Output the (x, y) coordinate of the center of the cell containing the given text.  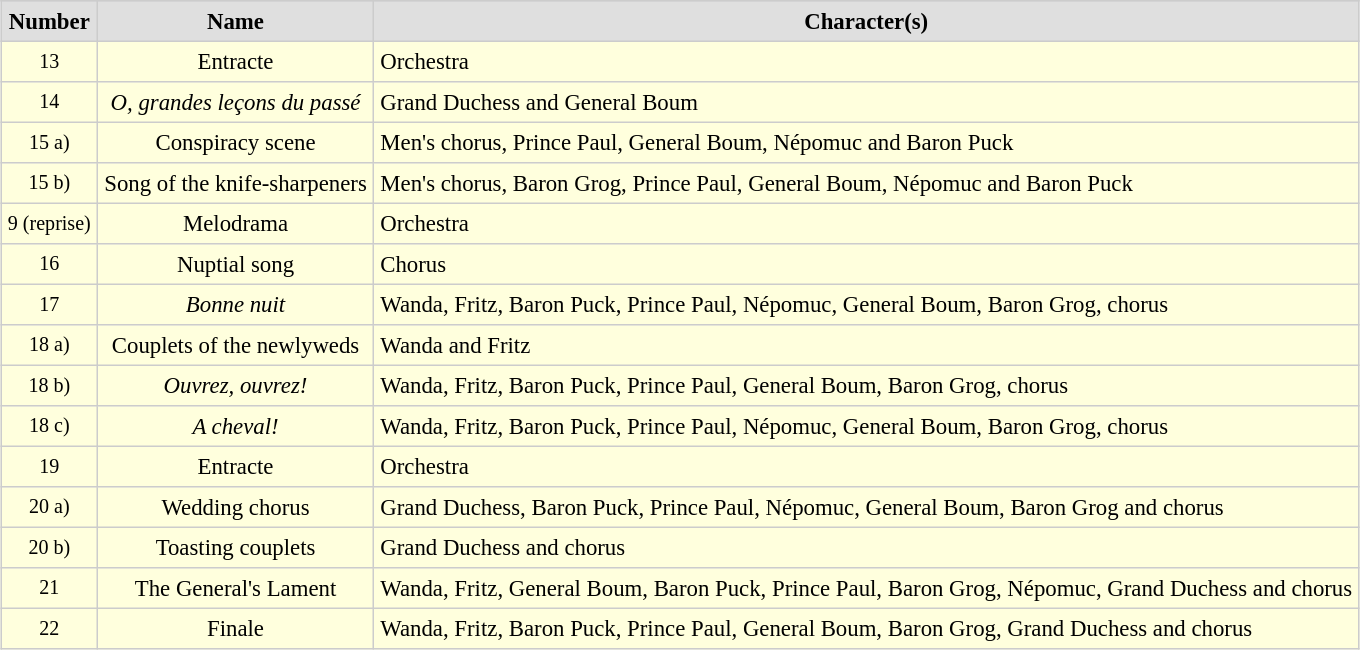
Wanda, Fritz, Baron Puck, Prince Paul, General Boum, Baron Grog, Grand Duchess and chorus (866, 628)
Bonne nuit (235, 304)
22 (49, 628)
Name (235, 21)
Couplets of the newlyweds (235, 345)
Grand Duchess and General Boum (866, 102)
13 (49, 61)
18 c) (49, 426)
18 b) (49, 385)
Wanda, Fritz, Baron Puck, Prince Paul, General Boum, Baron Grog, chorus (866, 385)
Conspiracy scene (235, 142)
Chorus (866, 264)
Finale (235, 628)
O, grandes leçons du passé (235, 102)
19 (49, 466)
9 (reprise) (49, 223)
Melodrama (235, 223)
Wanda and Fritz (866, 345)
Toasting couplets (235, 547)
A cheval! (235, 426)
The General's Lament (235, 588)
18 a) (49, 345)
Grand Duchess, Baron Puck, Prince Paul, Népomuc, General Boum, Baron Grog and chorus (866, 507)
Wedding chorus (235, 507)
Nuptial song (235, 264)
20 b) (49, 547)
21 (49, 588)
15 a) (49, 142)
14 (49, 102)
Wanda, Fritz, General Boum, Baron Puck, Prince Paul, Baron Grog, Népomuc, Grand Duchess and chorus (866, 588)
15 b) (49, 183)
Number (49, 21)
Men's chorus, Prince Paul, General Boum, Népomuc and Baron Puck (866, 142)
16 (49, 264)
Song of the knife-sharpeners (235, 183)
Grand Duchess and chorus (866, 547)
Character(s) (866, 21)
20 a) (49, 507)
Men's chorus, Baron Grog, Prince Paul, General Boum, Népomuc and Baron Puck (866, 183)
Ouvrez, ouvrez! (235, 385)
17 (49, 304)
